Search for the cell housing the specified text and yield its (x, y) center coordinate. 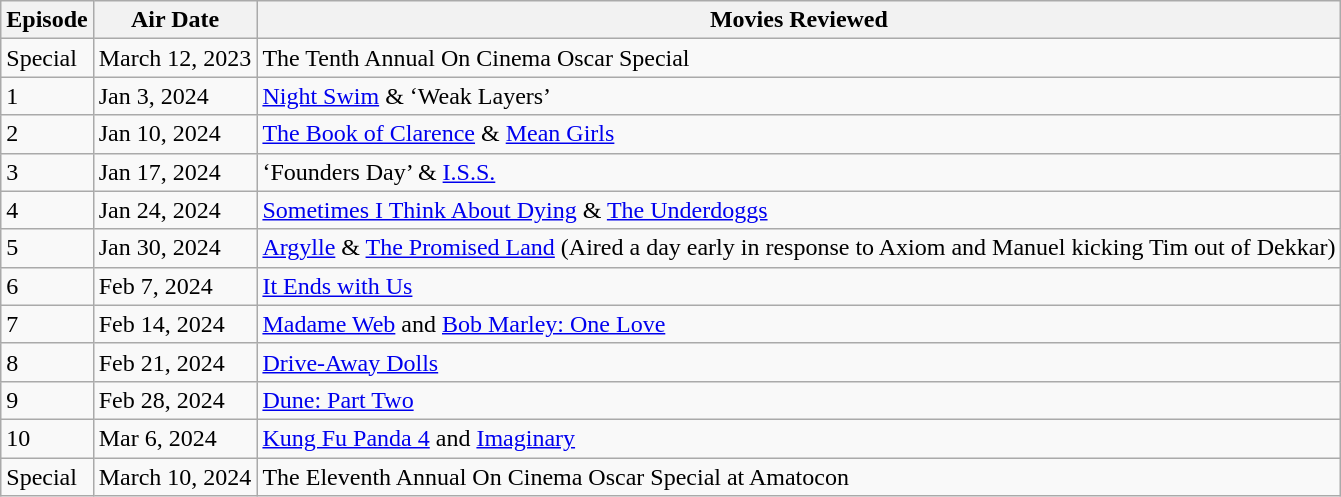
Argylle & The Promised Land (Aired a day early in response to Axiom and Manuel kicking Tim out of Dekkar) (799, 248)
Jan 30, 2024 (175, 248)
The Eleventh Annual On Cinema Oscar Special at Amatocon (799, 477)
Night Swim & ‘Weak Layers’ (799, 96)
The Tenth Annual On Cinema Oscar Special (799, 58)
9 (47, 400)
Jan 10, 2024 (175, 134)
Episode (47, 20)
March 12, 2023 (175, 58)
The Book of Clarence & Mean Girls (799, 134)
‘Founders Day’ & I.S.S. (799, 172)
Feb 14, 2024 (175, 324)
Jan 3, 2024 (175, 96)
10 (47, 438)
5 (47, 248)
Feb 7, 2024 (175, 286)
4 (47, 210)
8 (47, 362)
1 (47, 96)
Feb 28, 2024 (175, 400)
Jan 17, 2024 (175, 172)
Mar 6, 2024 (175, 438)
7 (47, 324)
6 (47, 286)
Movies Reviewed (799, 20)
March 10, 2024 (175, 477)
3 (47, 172)
Jan 24, 2024 (175, 210)
Feb 21, 2024 (175, 362)
2 (47, 134)
It Ends with Us (799, 286)
Madame Web and Bob Marley: One Love (799, 324)
Kung Fu Panda 4 and Imaginary (799, 438)
Drive-Away Dolls (799, 362)
Sometimes I Think About Dying & The Underdoggs (799, 210)
Dune: Part Two (799, 400)
Air Date (175, 20)
